Locate the cell with the specified text and output its [X, Y] center coordinate. 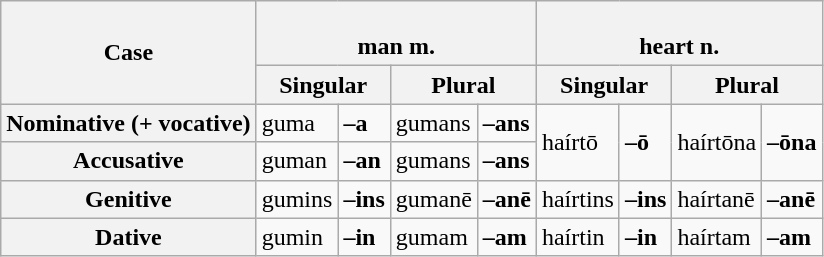
Genitive [128, 199]
gumin [297, 237]
gumam [434, 237]
haírtanē [717, 199]
Case [128, 52]
–an [364, 161]
Nominative (+ vocative) [128, 123]
heart n. [679, 34]
Dative [128, 237]
–ōna [792, 142]
gumins [297, 199]
gumanē [434, 199]
haírtōna [717, 142]
haírtam [717, 237]
guma [297, 123]
haírtins [578, 199]
haírtin [578, 237]
man m. [396, 34]
–ō [645, 142]
Accusative [128, 161]
haírtō [578, 142]
–a [364, 123]
guman [297, 161]
